Pinpoint the cell where the given text exists, returning its (X, Y) midpoint coordinate. 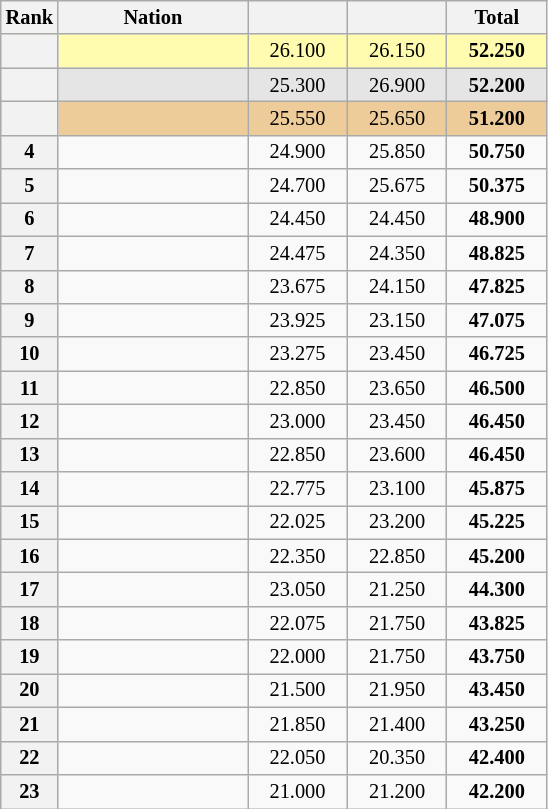
23.650 (397, 388)
24.700 (298, 186)
22 (30, 758)
21 (30, 724)
43.750 (497, 657)
21.400 (397, 724)
24.350 (397, 253)
26.150 (397, 51)
21.000 (298, 791)
21.250 (397, 589)
9 (30, 320)
10 (30, 354)
21.200 (397, 791)
23.100 (397, 489)
45.225 (497, 522)
24.475 (298, 253)
25.300 (298, 85)
11 (30, 388)
21.850 (298, 724)
22.025 (298, 522)
47.825 (497, 287)
19 (30, 657)
12 (30, 421)
42.400 (497, 758)
22.775 (298, 489)
25.550 (298, 118)
22.350 (298, 556)
17 (30, 589)
14 (30, 489)
7 (30, 253)
51.200 (497, 118)
25.650 (397, 118)
43.450 (497, 690)
52.250 (497, 51)
23.925 (298, 320)
21.500 (298, 690)
50.375 (497, 186)
4 (30, 152)
43.250 (497, 724)
5 (30, 186)
6 (30, 219)
23.050 (298, 589)
43.825 (497, 623)
23.200 (397, 522)
24.900 (298, 152)
22.075 (298, 623)
8 (30, 287)
26.900 (397, 85)
23.000 (298, 421)
Total (497, 17)
26.100 (298, 51)
16 (30, 556)
Nation (153, 17)
23.675 (298, 287)
20 (30, 690)
24.150 (397, 287)
44.300 (497, 589)
18 (30, 623)
47.075 (497, 320)
25.850 (397, 152)
46.500 (497, 388)
21.950 (397, 690)
48.900 (497, 219)
46.725 (497, 354)
22.050 (298, 758)
20.350 (397, 758)
23 (30, 791)
48.825 (497, 253)
45.200 (497, 556)
22.000 (298, 657)
23.275 (298, 354)
52.200 (497, 85)
50.750 (497, 152)
25.675 (397, 186)
13 (30, 455)
42.200 (497, 791)
15 (30, 522)
23.600 (397, 455)
23.150 (397, 320)
45.875 (497, 489)
Rank (30, 17)
